Return [X, Y] of the center of cell containing provided text 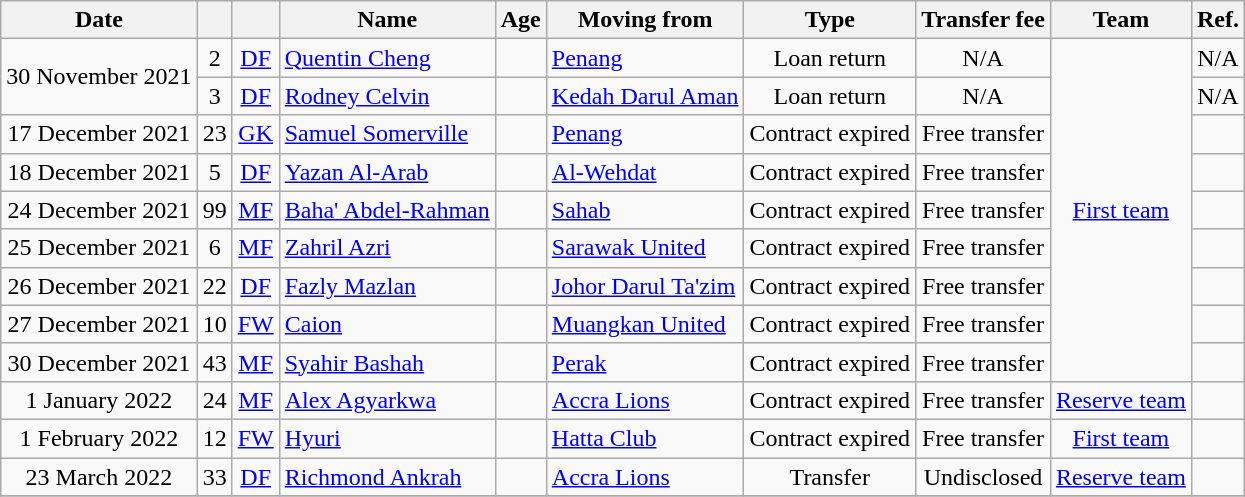
Fazly Mazlan [387, 286]
Al-Wehdat [645, 172]
1 January 2022 [99, 400]
24 [214, 400]
27 December 2021 [99, 324]
Undisclosed [984, 477]
Hyuri [387, 438]
26 December 2021 [99, 286]
18 December 2021 [99, 172]
6 [214, 248]
99 [214, 210]
Yazan Al-Arab [387, 172]
24 December 2021 [99, 210]
Moving from [645, 20]
Johor Darul Ta'zim [645, 286]
Type [830, 20]
33 [214, 477]
Caion [387, 324]
Hatta Club [645, 438]
Perak [645, 362]
Zahril Azri [387, 248]
Sarawak United [645, 248]
Kedah Darul Aman [645, 96]
10 [214, 324]
30 December 2021 [99, 362]
23 March 2022 [99, 477]
Transfer [830, 477]
Syahir Bashah [387, 362]
Baha' Abdel-Rahman [387, 210]
Team [1120, 20]
Transfer fee [984, 20]
Name [387, 20]
2 [214, 58]
1 February 2022 [99, 438]
Muangkan United [645, 324]
Date [99, 20]
43 [214, 362]
Richmond Ankrah [387, 477]
5 [214, 172]
30 November 2021 [99, 77]
22 [214, 286]
3 [214, 96]
Quentin Cheng [387, 58]
23 [214, 134]
Sahab [645, 210]
Age [520, 20]
17 December 2021 [99, 134]
Ref. [1218, 20]
12 [214, 438]
25 December 2021 [99, 248]
Rodney Celvin [387, 96]
GK [256, 134]
Samuel Somerville [387, 134]
Alex Agyarkwa [387, 400]
